Detect which cell encompasses the target text, then output its (X, Y) center coordinate. 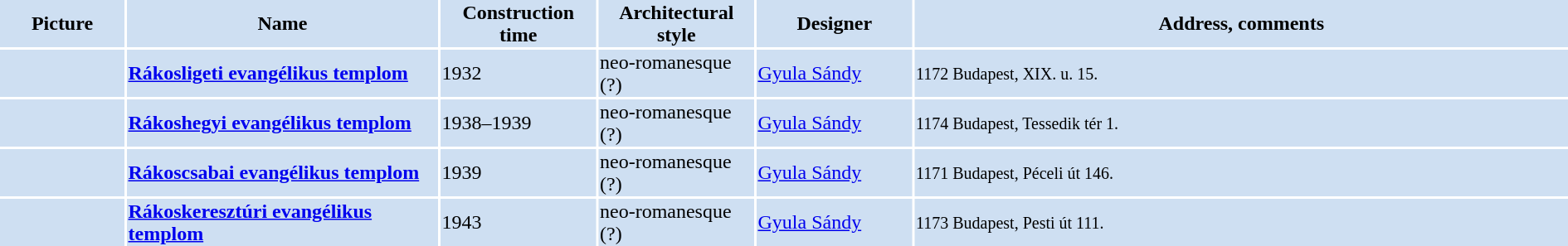
1939 (519, 172)
Designer (835, 23)
1173 Budapest, Pesti út 111. (1241, 222)
Architectural style (677, 23)
Name (282, 23)
1943 (519, 222)
Picture (62, 23)
1171 Budapest, Péceli út 146. (1241, 172)
Construction time (519, 23)
Rákosligeti evangélikus templom (282, 73)
Address, comments (1241, 23)
Rákoskeresztúri evangélikus templom (282, 222)
Rákoscsabai evangélikus templom (282, 172)
1932 (519, 73)
Rákoshegyi evangélikus templom (282, 123)
1174 Budapest, Tessedik tér 1. (1241, 123)
1938–1939 (519, 123)
1172 Budapest, XIX. u. 15. (1241, 73)
